Scan for the cell matching the given text and deliver its [x, y] coordinate at center. 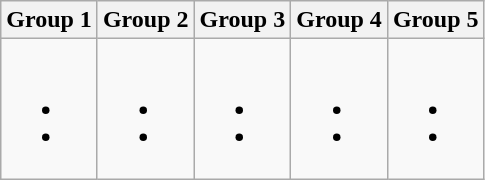
Group 1 [50, 20]
Group 4 [340, 20]
Group 5 [436, 20]
Group 2 [146, 20]
Group 3 [242, 20]
